Provide the [X, Y] coordinate of the cell's center where the given text is located.  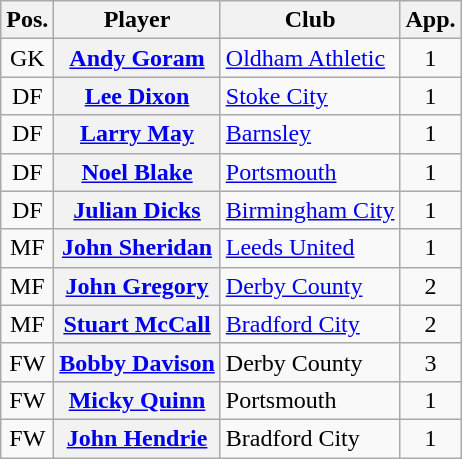
Club [310, 20]
Barnsley [310, 134]
John Hendrie [137, 438]
John Sheridan [137, 248]
John Gregory [137, 286]
Oldham Athletic [310, 58]
Leeds United [310, 248]
Larry May [137, 134]
Stoke City [310, 96]
Micky Quinn [137, 400]
Julian Dicks [137, 210]
Bobby Davison [137, 362]
App. [430, 20]
Andy Goram [137, 58]
Pos. [28, 20]
Noel Blake [137, 172]
Player [137, 20]
GK [28, 58]
Birmingham City [310, 210]
Lee Dixon [137, 96]
Stuart McCall [137, 324]
3 [430, 362]
